Search for the cell housing the specified text and yield its [x, y] center coordinate. 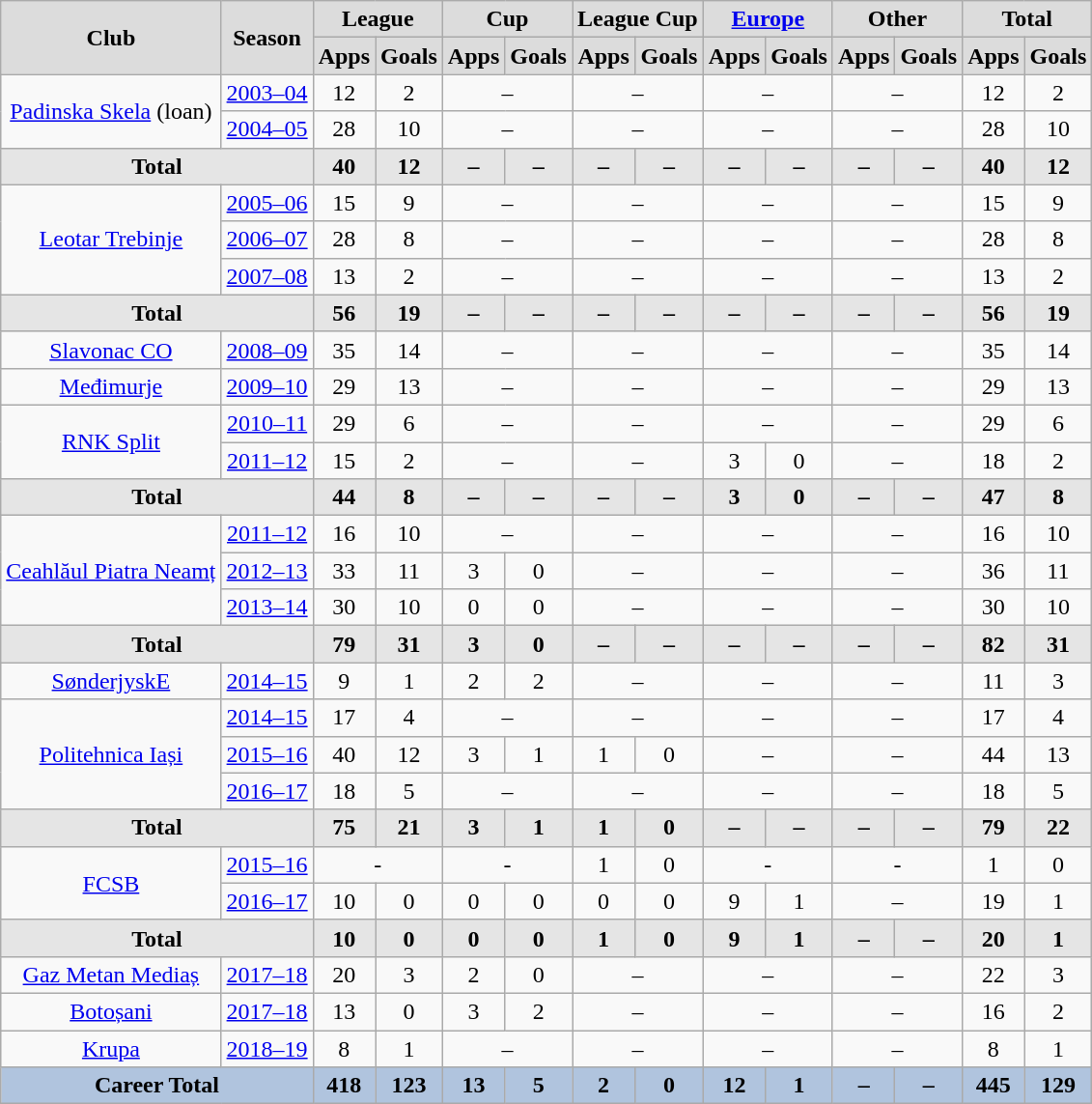
RNK Split [111, 441]
2006–07 [266, 240]
47 [994, 497]
Međimurje [111, 386]
Club [111, 38]
Slavonac CO [111, 350]
2003–04 [266, 93]
Cup [507, 19]
82 [994, 644]
Leotar Trebinje [111, 240]
Padinska Skela (loan) [111, 111]
Season [266, 38]
2005–06 [266, 203]
Other [897, 19]
FCSB [111, 883]
2010–11 [266, 423]
418 [344, 1086]
2007–08 [266, 276]
2012–13 [266, 571]
League Cup [637, 19]
2013–14 [266, 608]
Career Total [156, 1086]
SønderjyskE [111, 681]
129 [1058, 1086]
123 [409, 1086]
445 [994, 1086]
2018–19 [266, 1048]
Ceahlăul Piatra Neamț [111, 571]
League [378, 19]
33 [344, 571]
2008–09 [266, 350]
36 [994, 571]
Krupa [111, 1048]
Europe [768, 19]
Botoșani [111, 1011]
2009–10 [266, 386]
2004–05 [266, 129]
Politehnica Iași [111, 754]
21 [409, 828]
75 [344, 828]
Gaz Metan Mediaș [111, 975]
